Return [X, Y] of the center of cell containing provided text 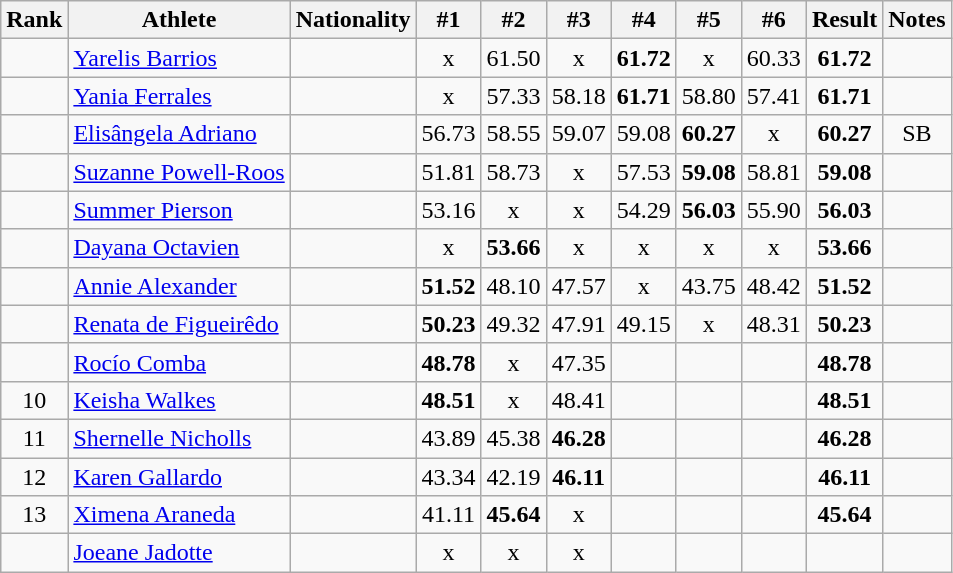
Ximena Araneda [179, 515]
#2 [514, 20]
Athlete [179, 20]
11 [34, 438]
Yarelis Barrios [179, 58]
Karen Gallardo [179, 477]
47.57 [578, 286]
59.07 [578, 134]
57.33 [514, 96]
61.50 [514, 58]
49.32 [514, 324]
47.35 [578, 362]
60.33 [774, 58]
Notes [917, 20]
48.10 [514, 286]
Suzanne Powell-Roos [179, 172]
58.18 [578, 96]
Summer Pierson [179, 210]
56.73 [448, 134]
Renata de Figueirêdo [179, 324]
Annie Alexander [179, 286]
51.81 [448, 172]
45.38 [514, 438]
#5 [708, 20]
43.75 [708, 286]
48.31 [774, 324]
10 [34, 400]
12 [34, 477]
Shernelle Nicholls [179, 438]
Elisângela Adriano [179, 134]
Rocío Comba [179, 362]
48.41 [578, 400]
57.41 [774, 96]
43.89 [448, 438]
#1 [448, 20]
SB [917, 134]
Nationality [353, 20]
58.80 [708, 96]
57.53 [644, 172]
58.73 [514, 172]
48.42 [774, 286]
55.90 [774, 210]
Dayana Octavien [179, 248]
47.91 [578, 324]
58.81 [774, 172]
#3 [578, 20]
Joeane Jadotte [179, 553]
42.19 [514, 477]
54.29 [644, 210]
41.11 [448, 515]
58.55 [514, 134]
49.15 [644, 324]
Yania Ferrales [179, 96]
Keisha Walkes [179, 400]
53.16 [448, 210]
Rank [34, 20]
Result [844, 20]
13 [34, 515]
43.34 [448, 477]
#4 [644, 20]
#6 [774, 20]
